Capture the cell that displays the provided text and extract its (X, Y) central coordinate. 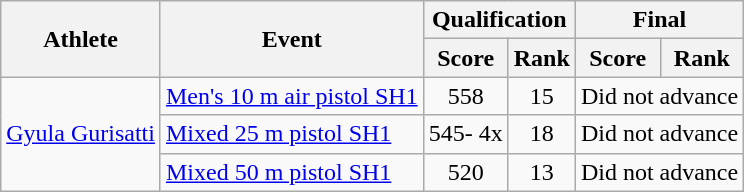
545- 4x (466, 134)
Qualification (499, 20)
13 (542, 172)
Mixed 50 m pistol SH1 (292, 172)
Athlete (81, 39)
Final (659, 20)
520 (466, 172)
Mixed 25 m pistol SH1 (292, 134)
Men's 10 m air pistol SH1 (292, 96)
18 (542, 134)
15 (542, 96)
Event (292, 39)
558 (466, 96)
Gyula Gurisatti (81, 134)
